Capture the cell that displays the provided text and extract its (X, Y) central coordinate. 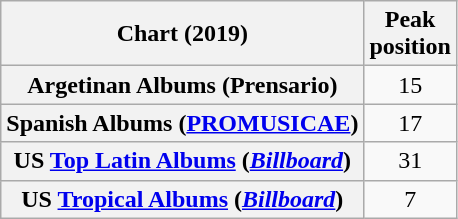
US Tropical Albums (Billboard) (182, 199)
17 (410, 123)
Peakposition (410, 34)
7 (410, 199)
Spanish Albums (PROMUSICAE) (182, 123)
31 (410, 161)
US Top Latin Albums (Billboard) (182, 161)
Argetinan Albums (Prensario) (182, 85)
15 (410, 85)
Chart (2019) (182, 34)
